From the cell containing the given text, extract its center point as [x, y] coordinate. 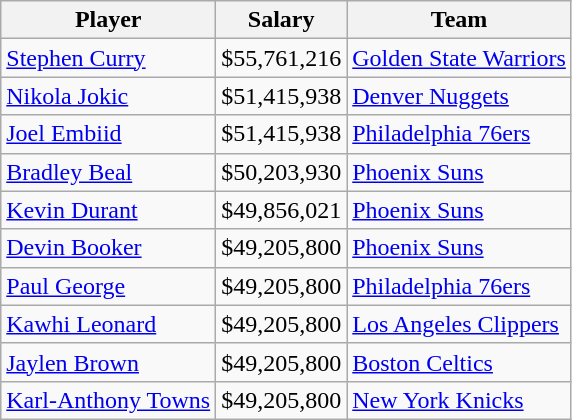
Jaylen Brown [108, 362]
New York Knicks [460, 400]
Joel Embiid [108, 134]
Kevin Durant [108, 210]
Devin Booker [108, 248]
Los Angeles Clippers [460, 324]
$55,761,216 [282, 58]
$49,856,021 [282, 210]
Boston Celtics [460, 362]
Karl-Anthony Towns [108, 400]
Denver Nuggets [460, 96]
Player [108, 20]
Salary [282, 20]
Golden State Warriors [460, 58]
Paul George [108, 286]
Team [460, 20]
Nikola Jokic [108, 96]
Stephen Curry [108, 58]
Bradley Beal [108, 172]
$50,203,930 [282, 172]
Kawhi Leonard [108, 324]
